Output the [X, Y] coordinate of the center of the cell containing the given text.  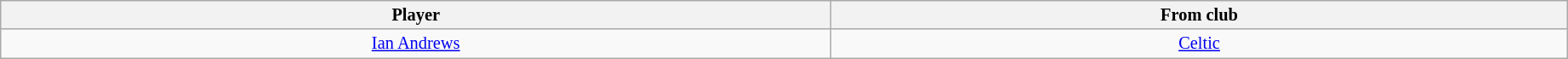
From club [1200, 15]
Celtic [1200, 44]
Player [416, 15]
Ian Andrews [416, 44]
